Pinpoint the cell where the given text exists, returning its (X, Y) midpoint coordinate. 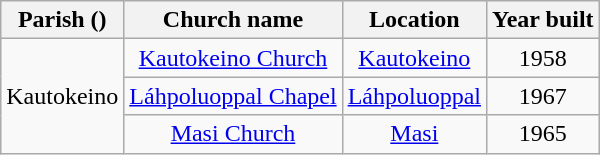
Láhpoluoppal Chapel (233, 96)
Church name (233, 20)
Láhpoluoppal (414, 96)
Masi (414, 134)
Location (414, 20)
1958 (544, 58)
Masi Church (233, 134)
Kautokeino Church (233, 58)
Year built (544, 20)
1967 (544, 96)
Parish () (62, 20)
1965 (544, 134)
